Scan for the cell matching the given text and deliver its [X, Y] coordinate at center. 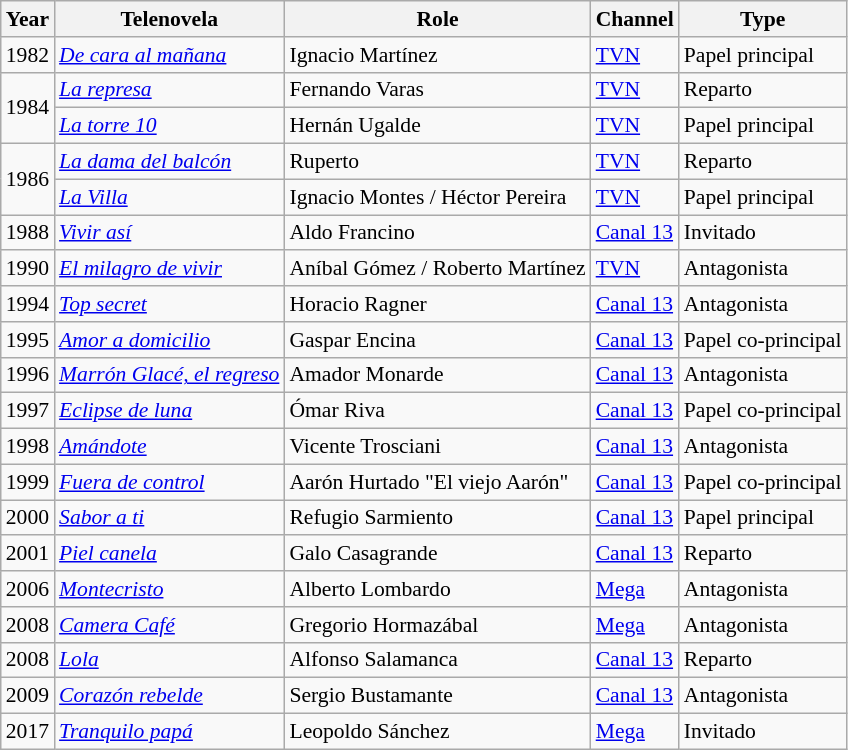
Amándote [169, 447]
2017 [28, 732]
Sabor a ti [169, 518]
La torre 10 [169, 126]
1998 [28, 447]
Sergio Bustamante [437, 696]
Refugio Sarmiento [437, 518]
2009 [28, 696]
Marrón Glacé, el regreso [169, 375]
Lola [169, 660]
1999 [28, 482]
Gregorio Hormazábal [437, 625]
1994 [28, 304]
1997 [28, 411]
De cara al mañana [169, 55]
Aníbal Gómez / Roberto Martínez [437, 269]
1990 [28, 269]
Leopoldo Sánchez [437, 732]
Alfonso Salamanca [437, 660]
Ómar Riva [437, 411]
Telenovela [169, 19]
Vicente Trosciani [437, 447]
Fernando Varas [437, 90]
La represa [169, 90]
1996 [28, 375]
Piel canela [169, 554]
Vivir así [169, 233]
Top secret [169, 304]
Amor a domicilio [169, 340]
1995 [28, 340]
Ignacio Martínez [437, 55]
Amador Monarde [437, 375]
Aldo Francino [437, 233]
El milagro de vivir [169, 269]
Fuera de control [169, 482]
2001 [28, 554]
1982 [28, 55]
Horacio Ragner [437, 304]
Alberto Lombardo [437, 589]
Ignacio Montes / Héctor Pereira [437, 197]
2006 [28, 589]
1986 [28, 180]
Gaspar Encina [437, 340]
Channel [635, 19]
Corazón rebelde [169, 696]
Galo Casagrande [437, 554]
Type [763, 19]
La dama del balcón [169, 162]
Camera Café [169, 625]
1988 [28, 233]
La Villa [169, 197]
Hernán Ugalde [437, 126]
Ruperto [437, 162]
Eclipse de luna [169, 411]
1984 [28, 108]
2000 [28, 518]
Montecristo [169, 589]
Year [28, 19]
Role [437, 19]
Tranquilo papá [169, 732]
Aarón Hurtado "El viejo Aarón" [437, 482]
